Extract the (x, y) coordinate from the center of the cell holding the provided text.  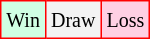
Draw (72, 20)
Win (24, 20)
Loss (126, 20)
